Search for the cell housing the specified text and yield its [x, y] center coordinate. 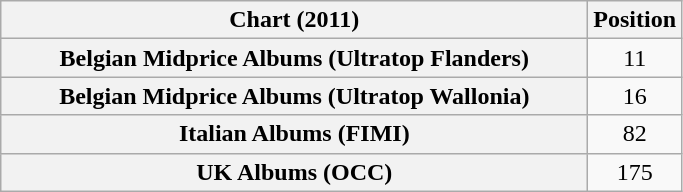
Italian Albums (FIMI) [294, 134]
UK Albums (OCC) [294, 172]
16 [635, 96]
Chart (2011) [294, 20]
175 [635, 172]
82 [635, 134]
Position [635, 20]
11 [635, 58]
Belgian Midprice Albums (Ultratop Flanders) [294, 58]
Belgian Midprice Albums (Ultratop Wallonia) [294, 96]
